Determine the [x, y] coordinate at the center of the cell enclosing the given text.  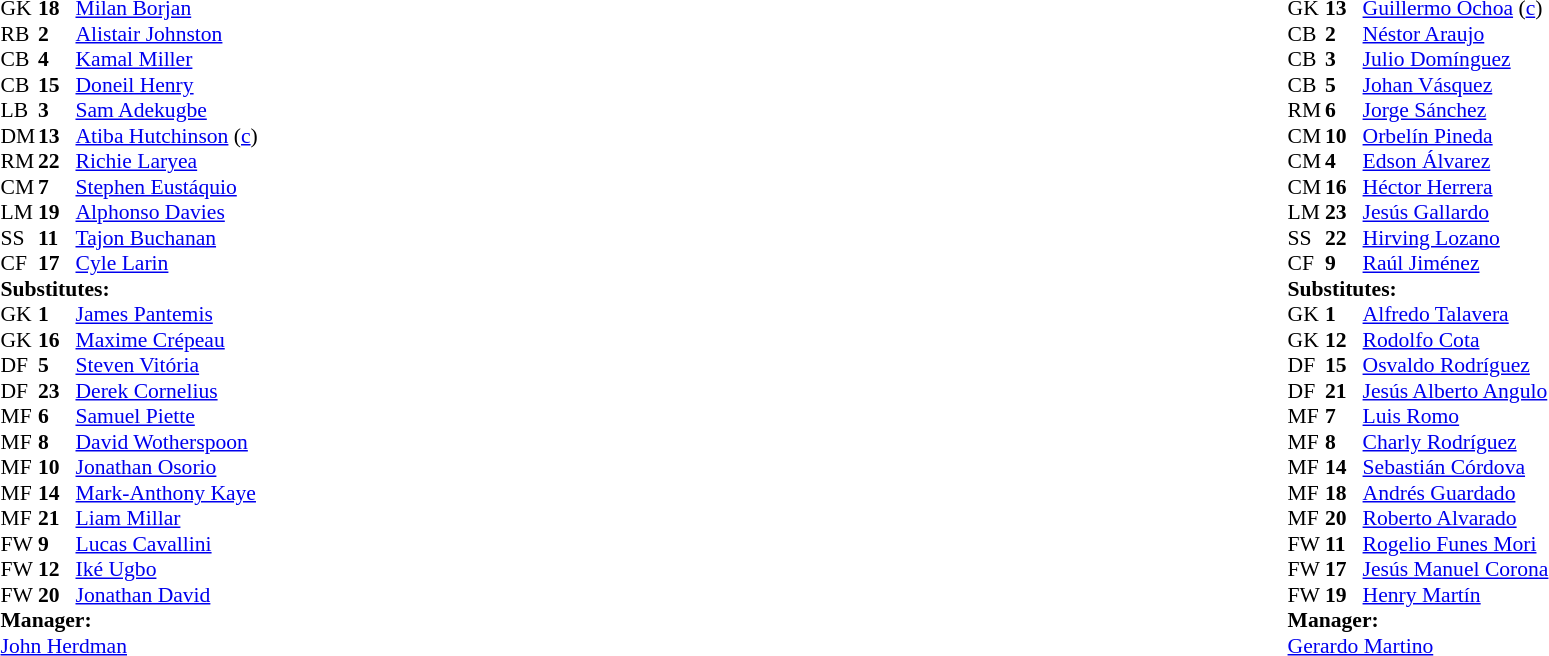
Rogelio Funes Mori [1456, 544]
David Wotherspoon [167, 442]
Sebastián Córdova [1456, 467]
Jonathan David [167, 595]
Néstor Araujo [1456, 34]
Kamal Miller [167, 59]
LB [19, 111]
Johan Vásquez [1456, 85]
Edson Álvarez [1456, 161]
Stephen Eustáquio [167, 187]
Steven Vitória [167, 365]
Julio Domínguez [1456, 59]
Alfredo Talavera [1456, 315]
Raúl Jiménez [1456, 263]
Orbelín Pineda [1456, 136]
Roberto Alvarado [1456, 519]
Liam Millar [167, 519]
18 [1344, 493]
Charly Rodríguez [1456, 442]
Lucas Cavallini [167, 544]
Doneil Henry [167, 85]
Derek Cornelius [167, 391]
Richie Laryea [167, 161]
Jesús Alberto Angulo [1456, 391]
Jonathan Osorio [167, 467]
DM [19, 136]
Jorge Sánchez [1456, 111]
Osvaldo Rodríguez [1456, 365]
Alistair Johnston [167, 34]
Sam Adekugbe [167, 111]
Maxime Crépeau [167, 340]
Cyle Larin [167, 263]
13 [57, 136]
Mark-Anthony Kaye [167, 493]
Luis Romo [1456, 417]
Hirving Lozano [1456, 238]
Jesús Gallardo [1456, 213]
Atiba Hutchinson (c) [167, 136]
Rodolfo Cota [1456, 340]
Iké Ugbo [167, 569]
RB [19, 34]
Jesús Manuel Corona [1456, 569]
Andrés Guardado [1456, 493]
Héctor Herrera [1456, 187]
Alphonso Davies [167, 213]
Henry Martín [1456, 595]
James Pantemis [167, 315]
Tajon Buchanan [167, 238]
Samuel Piette [167, 417]
